Determine the (x, y) coordinate at the center of the cell enclosing the given text.  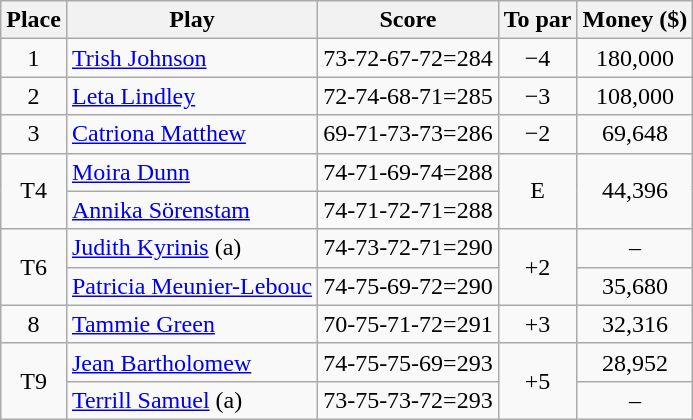
74-73-72-71=290 (408, 248)
70-75-71-72=291 (408, 324)
+5 (538, 381)
180,000 (635, 58)
44,396 (635, 191)
69,648 (635, 134)
35,680 (635, 286)
Trish Johnson (192, 58)
32,316 (635, 324)
Place (34, 20)
−4 (538, 58)
73-72-67-72=284 (408, 58)
Annika Sörenstam (192, 210)
69-71-73-73=286 (408, 134)
Judith Kyrinis (a) (192, 248)
E (538, 191)
Moira Dunn (192, 172)
74-75-69-72=290 (408, 286)
T9 (34, 381)
Jean Bartholomew (192, 362)
1 (34, 58)
3 (34, 134)
Tammie Green (192, 324)
Play (192, 20)
28,952 (635, 362)
Terrill Samuel (a) (192, 400)
74-71-72-71=288 (408, 210)
To par (538, 20)
74-75-75-69=293 (408, 362)
Leta Lindley (192, 96)
8 (34, 324)
+3 (538, 324)
−3 (538, 96)
T6 (34, 267)
73-75-73-72=293 (408, 400)
−2 (538, 134)
Patricia Meunier-Lebouc (192, 286)
Score (408, 20)
T4 (34, 191)
2 (34, 96)
+2 (538, 267)
108,000 (635, 96)
72-74-68-71=285 (408, 96)
74-71-69-74=288 (408, 172)
Money ($) (635, 20)
Catriona Matthew (192, 134)
